Determine the [x, y] coordinate at the center of the cell enclosing the given text.  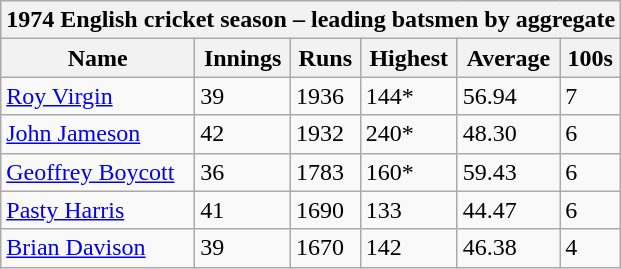
Name [98, 58]
56.94 [508, 96]
Pasty Harris [98, 210]
Innings [243, 58]
1932 [325, 134]
7 [590, 96]
36 [243, 172]
42 [243, 134]
Runs [325, 58]
1783 [325, 172]
John Jameson [98, 134]
Roy Virgin [98, 96]
Highest [408, 58]
46.38 [508, 248]
44.47 [508, 210]
1974 English cricket season – leading batsmen by aggregate [311, 20]
144* [408, 96]
41 [243, 210]
142 [408, 248]
48.30 [508, 134]
4 [590, 248]
133 [408, 210]
59.43 [508, 172]
Brian Davison [98, 248]
240* [408, 134]
1690 [325, 210]
160* [408, 172]
1936 [325, 96]
1670 [325, 248]
Average [508, 58]
100s [590, 58]
Geoffrey Boycott [98, 172]
